Search for the cell housing the specified text and yield its [X, Y] center coordinate. 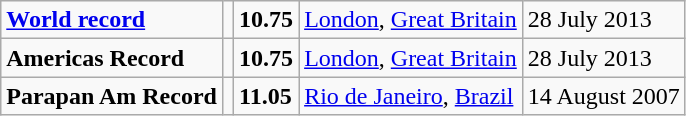
14 August 2007 [604, 96]
Parapan Am Record [112, 96]
Rio de Janeiro, Brazil [411, 96]
Americas Record [112, 58]
11.05 [266, 96]
World record [112, 20]
